Detect which cell encompasses the target text, then output its [x, y] center coordinate. 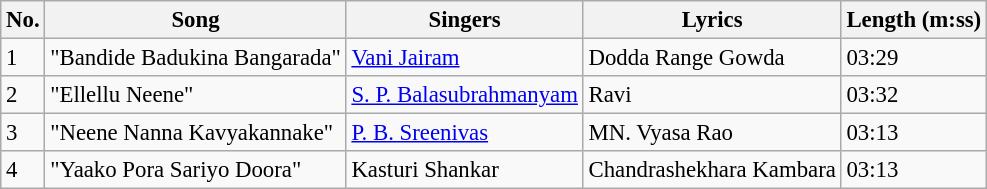
No. [23, 20]
"Ellellu Neene" [196, 95]
S. P. Balasubrahmanyam [464, 95]
Song [196, 20]
"Neene Nanna Kavyakannake" [196, 133]
Dodda Range Gowda [712, 58]
1 [23, 58]
03:29 [914, 58]
Kasturi Shankar [464, 170]
3 [23, 133]
03:32 [914, 95]
MN. Vyasa Rao [712, 133]
2 [23, 95]
P. B. Sreenivas [464, 133]
Chandrashekhara Kambara [712, 170]
Ravi [712, 95]
Lyrics [712, 20]
4 [23, 170]
Vani Jairam [464, 58]
"Bandide Badukina Bangarada" [196, 58]
Singers [464, 20]
Length (m:ss) [914, 20]
"Yaako Pora Sariyo Doora" [196, 170]
